From the cell containing the given text, extract its center point as [X, Y] coordinate. 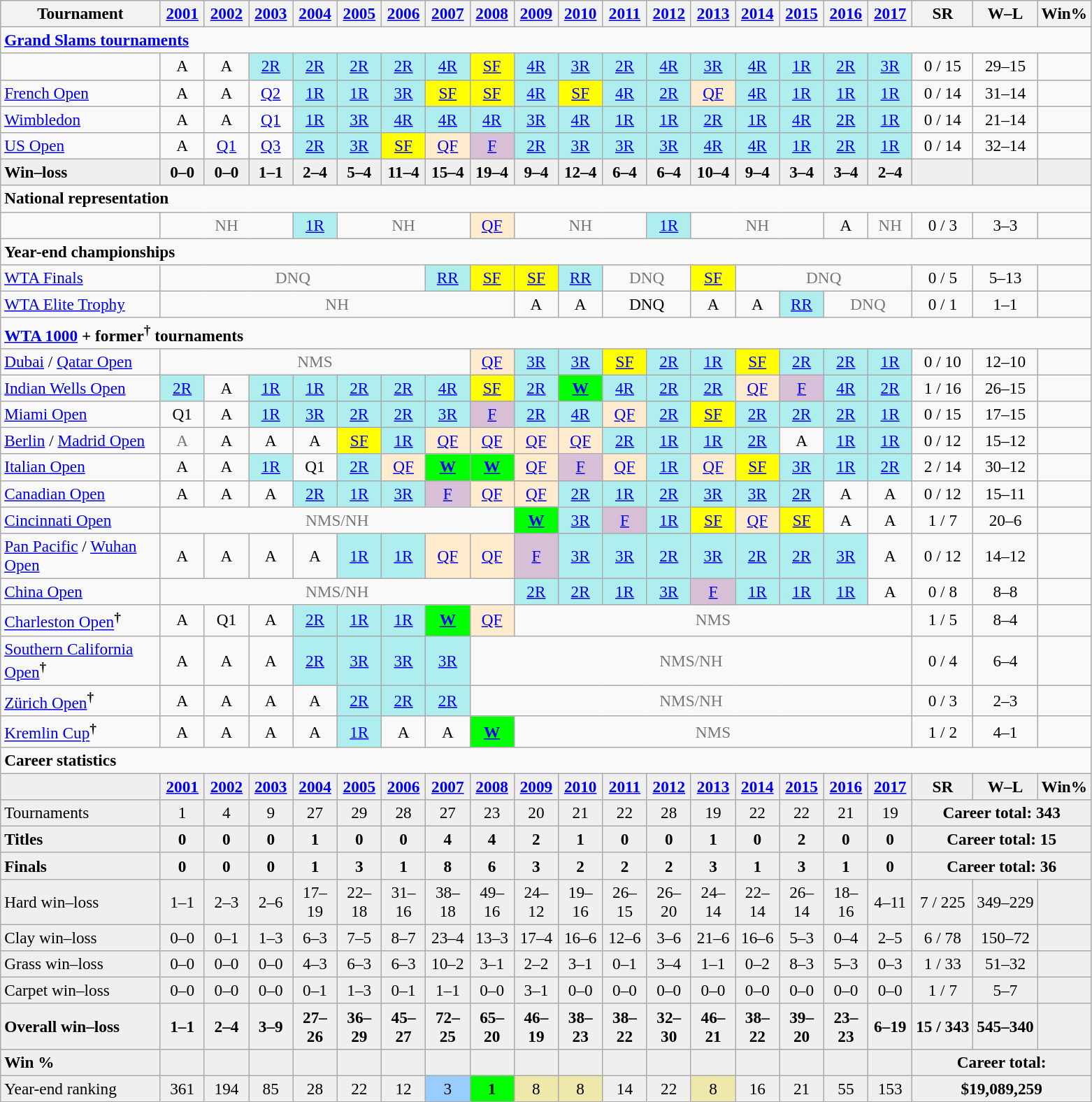
2–5 [891, 938]
Indian Wells Open [80, 387]
Q2 [271, 93]
12 [403, 1088]
China Open [80, 592]
1 / 5 [942, 620]
23–4 [447, 938]
17–4 [536, 938]
6–19 [891, 1026]
0–3 [891, 964]
14 [625, 1088]
45–27 [403, 1026]
Carpet win–loss [80, 990]
2–2 [536, 964]
31–16 [403, 902]
8–3 [801, 964]
Overall win–loss [80, 1026]
29–15 [1005, 66]
26–20 [668, 902]
Cincinnati Open [80, 520]
WTA Finals [80, 278]
Win % [80, 1062]
32–14 [1005, 145]
3–3 [1005, 225]
Wimbledon [80, 119]
12–6 [625, 938]
Win–loss [80, 172]
21–6 [713, 938]
0–2 [758, 964]
$19,089,259 [1002, 1088]
0 / 10 [942, 362]
18–16 [846, 902]
16 [758, 1088]
7 / 225 [942, 902]
361 [182, 1088]
Titles [80, 839]
0 / 5 [942, 278]
Kremlin Cup† [80, 731]
5–7 [1005, 990]
0 / 1 [942, 304]
WTA 1000 + former† tournaments [546, 333]
Finals [80, 866]
Tournaments [80, 813]
8–4 [1005, 620]
150–72 [1005, 938]
WTA Elite Trophy [80, 304]
30–12 [1005, 467]
24–14 [713, 902]
8–7 [403, 938]
Berlin / Madrid Open [80, 441]
27–26 [315, 1026]
4–1 [1005, 731]
7–5 [359, 938]
French Open [80, 93]
4–11 [891, 902]
21–14 [1005, 119]
46–21 [713, 1026]
31–14 [1005, 93]
12–4 [580, 172]
2 / 14 [942, 467]
Grand Slams tournaments [546, 40]
Grass win–loss [80, 964]
24–12 [536, 902]
51–32 [1005, 964]
National representation [546, 199]
Hard win–loss [80, 902]
2–6 [271, 902]
Q3 [271, 145]
Career total: 343 [1002, 813]
Zürich Open† [80, 701]
1 / 33 [942, 964]
6 [492, 866]
Pan Pacific / Wuhan Open [80, 555]
3–9 [271, 1026]
20–6 [1005, 520]
1 / 16 [942, 387]
153 [891, 1088]
1 / 2 [942, 731]
Tournament [80, 13]
349–229 [1005, 902]
15–12 [1005, 441]
Canadian Open [80, 494]
39–20 [801, 1026]
49–16 [492, 902]
22–14 [758, 902]
38–23 [580, 1026]
14–12 [1005, 555]
Charleston Open† [80, 620]
5–4 [359, 172]
38–18 [447, 902]
Career total: 36 [1002, 866]
6 / 78 [942, 938]
US Open [80, 145]
55 [846, 1088]
0 / 4 [942, 660]
0 / 8 [942, 592]
15 / 343 [942, 1026]
32–30 [668, 1026]
85 [271, 1088]
15–11 [1005, 494]
545–340 [1005, 1026]
11–4 [403, 172]
Dubai / Qatar Open [80, 362]
Career total: [1002, 1062]
Southern California Open† [80, 660]
26–14 [801, 902]
9 [271, 813]
72–25 [447, 1026]
15–4 [447, 172]
0–4 [846, 938]
36–29 [359, 1026]
46–19 [536, 1026]
Clay win–loss [80, 938]
17–19 [315, 902]
65–20 [492, 1026]
Italian Open [80, 467]
13–3 [492, 938]
194 [227, 1088]
12–10 [1005, 362]
22–18 [359, 902]
3–6 [668, 938]
Career total: 15 [1002, 839]
5–13 [1005, 278]
23–23 [846, 1026]
8–8 [1005, 592]
Year-end championships [546, 251]
19–16 [580, 902]
17–15 [1005, 414]
4–3 [315, 964]
Year-end ranking [80, 1088]
19–4 [492, 172]
10–4 [713, 172]
Career statistics [546, 760]
29 [359, 813]
23 [492, 813]
Miami Open [80, 414]
20 [536, 813]
10–2 [447, 964]
